Provide the [x, y] coordinate of the cell's center where the given text is located.  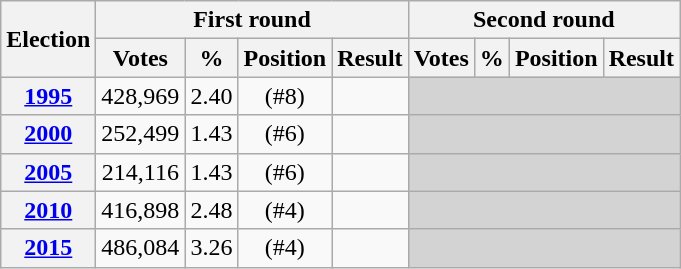
2015 [48, 248]
First round [252, 20]
428,969 [140, 96]
416,898 [140, 210]
Election [48, 39]
1995 [48, 96]
2.40 [212, 96]
2010 [48, 210]
486,084 [140, 248]
3.26 [212, 248]
(#8) [285, 96]
2.48 [212, 210]
Second round [544, 20]
2000 [48, 134]
214,116 [140, 172]
2005 [48, 172]
252,499 [140, 134]
